For the text-containing cell, return its midpoint in [X, Y] coordinate format. 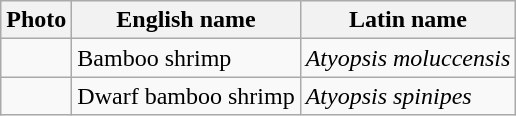
English name [186, 20]
Latin name [408, 20]
Atyopsis moluccensis [408, 58]
Dwarf bamboo shrimp [186, 96]
Bamboo shrimp [186, 58]
Atyopsis spinipes [408, 96]
Photo [36, 20]
